Search for the cell housing the specified text and yield its [X, Y] center coordinate. 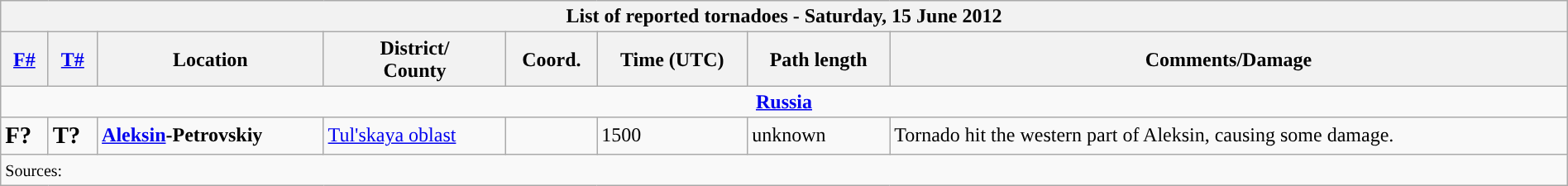
Coord. [552, 60]
T? [73, 136]
unknown [819, 136]
1500 [672, 136]
Location [210, 60]
Time (UTC) [672, 60]
List of reported tornadoes - Saturday, 15 June 2012 [784, 17]
Tul'skaya oblast [415, 136]
Comments/Damage [1229, 60]
F? [25, 136]
District/County [415, 60]
Aleksin-Petrovskiy [210, 136]
Sources: [784, 169]
Tornado hit the western part of Aleksin, causing some damage. [1229, 136]
Path length [819, 60]
F# [25, 60]
T# [73, 60]
Russia [784, 102]
